Extract the [x, y] coordinate from the center of the cell holding the provided text.  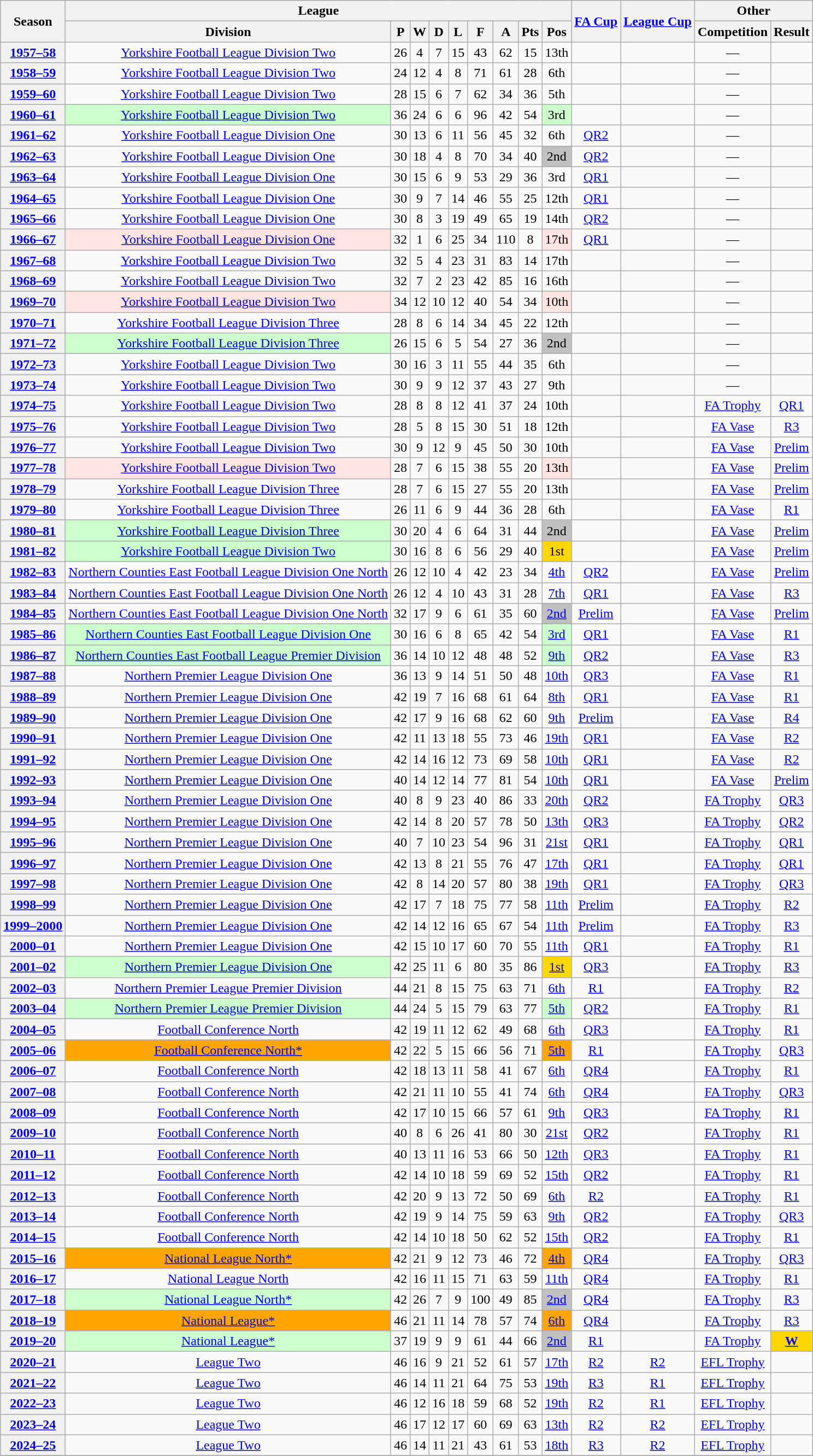
14th [557, 218]
1959–60 [33, 94]
L [458, 32]
1960–61 [33, 115]
1 [420, 239]
79 [481, 1009]
Pos [557, 32]
1986–87 [33, 655]
2002–03 [33, 988]
2015–16 [33, 1258]
2000–01 [33, 946]
Season [33, 21]
1991–92 [33, 759]
2021–22 [33, 1383]
1968–69 [33, 281]
33 [530, 801]
1969–70 [33, 302]
1974–75 [33, 406]
1965–66 [33, 218]
2012–13 [33, 1195]
1990–91 [33, 738]
1992–93 [33, 780]
81 [506, 780]
1958–59 [33, 73]
2016–17 [33, 1279]
1971–72 [33, 344]
Division [228, 32]
1973–74 [33, 385]
2009–10 [33, 1133]
D [439, 32]
2017–18 [33, 1300]
1988–89 [33, 697]
1963–64 [33, 177]
Result [792, 32]
1984–85 [33, 614]
R4 [792, 718]
2014–15 [33, 1237]
2024–25 [33, 1445]
110 [506, 239]
1995–96 [33, 842]
20th [557, 801]
1983–84 [33, 593]
1964–65 [33, 198]
47 [530, 863]
A [506, 32]
100 [481, 1300]
2019–20 [33, 1341]
1994–95 [33, 821]
1966–67 [33, 239]
1961–62 [33, 135]
1976–77 [33, 447]
1975–76 [33, 427]
2003–04 [33, 1009]
2006–07 [33, 1071]
1985–86 [33, 635]
1977–78 [33, 468]
Pts [530, 32]
1996–97 [33, 863]
1970–71 [33, 323]
1980–81 [33, 530]
18th [557, 1445]
2010–11 [33, 1154]
1997–98 [33, 884]
1957–58 [33, 52]
1972–73 [33, 364]
1967–68 [33, 261]
1999–2000 [33, 926]
Northern Counties East Football League Division One [228, 635]
National League North [228, 1279]
83 [506, 261]
2013–14 [33, 1216]
League [319, 11]
Football Conference North* [228, 1050]
1982–83 [33, 572]
76 [506, 863]
2008–09 [33, 1112]
8th [557, 697]
FA Cup [596, 21]
2007–08 [33, 1092]
Other [753, 11]
1998–99 [33, 904]
2020–21 [33, 1362]
2023–24 [33, 1424]
2022–23 [33, 1404]
2004–05 [33, 1029]
2011–12 [33, 1175]
2 [439, 281]
F [481, 32]
2001–02 [33, 967]
1981–82 [33, 551]
P [400, 32]
2005–06 [33, 1050]
1978–79 [33, 489]
1987–88 [33, 676]
1962–63 [33, 156]
1993–94 [33, 801]
2018–19 [33, 1321]
Northern Counties East Football League Premier Division [228, 655]
7th [557, 593]
Competition [732, 32]
League Cup [658, 21]
16th [557, 281]
1979–80 [33, 510]
1989–90 [33, 718]
